Identify which cell holds the provided text, then report its (x, y) central coordinate. 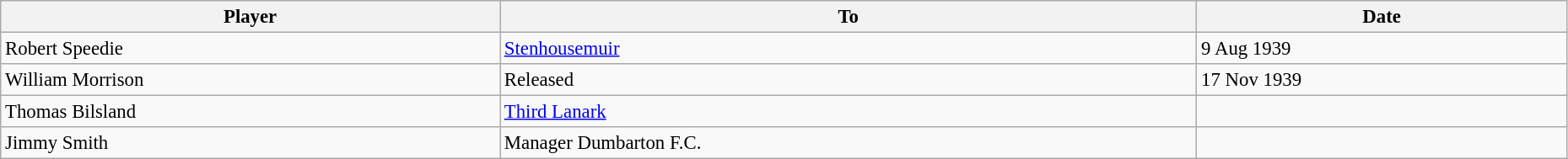
To (848, 17)
Jimmy Smith (251, 143)
Stenhousemuir (848, 49)
Robert Speedie (251, 49)
Manager Dumbarton F.C. (848, 143)
Third Lanark (848, 112)
17 Nov 1939 (1382, 80)
William Morrison (251, 80)
9 Aug 1939 (1382, 49)
Released (848, 80)
Date (1382, 17)
Player (251, 17)
Thomas Bilsland (251, 112)
